Extract the [X, Y] coordinate from the center of the cell holding the provided text.  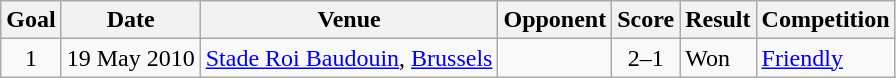
Date [130, 20]
Opponent [555, 20]
Venue [349, 20]
19 May 2010 [130, 58]
Friendly [826, 58]
Competition [826, 20]
Won [718, 58]
1 [31, 58]
Goal [31, 20]
Score [646, 20]
Stade Roi Baudouin, Brussels [349, 58]
2–1 [646, 58]
Result [718, 20]
